Provide the [x, y] coordinate of the cell's center where the given text is located.  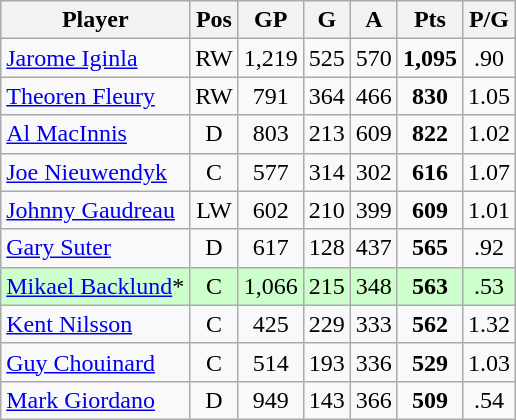
949 [270, 400]
514 [270, 362]
302 [374, 172]
348 [374, 286]
1.07 [488, 172]
565 [430, 248]
Gary Suter [96, 248]
563 [430, 286]
425 [270, 324]
Mark Giordano [96, 400]
213 [326, 134]
509 [430, 400]
1.05 [488, 96]
Guy Chouinard [96, 362]
437 [374, 248]
193 [326, 362]
1.02 [488, 134]
GP [270, 20]
529 [430, 362]
143 [326, 400]
617 [270, 248]
215 [326, 286]
.54 [488, 400]
.53 [488, 286]
466 [374, 96]
1,219 [270, 58]
1,066 [270, 286]
128 [326, 248]
1.03 [488, 362]
Jarome Iginla [96, 58]
Pos [214, 20]
830 [430, 96]
A [374, 20]
210 [326, 210]
525 [326, 58]
Joe Nieuwendyk [96, 172]
P/G [488, 20]
229 [326, 324]
1.01 [488, 210]
562 [430, 324]
577 [270, 172]
Player [96, 20]
Kent Nilsson [96, 324]
822 [430, 134]
364 [326, 96]
570 [374, 58]
.90 [488, 58]
314 [326, 172]
1.32 [488, 324]
366 [374, 400]
791 [270, 96]
336 [374, 362]
.92 [488, 248]
Johnny Gaudreau [96, 210]
602 [270, 210]
399 [374, 210]
Al MacInnis [96, 134]
616 [430, 172]
Mikael Backlund* [96, 286]
Pts [430, 20]
G [326, 20]
LW [214, 210]
Theoren Fleury [96, 96]
1,095 [430, 58]
333 [374, 324]
803 [270, 134]
